Return the [x, y] coordinate for the center point of the cell that contains the specified text.  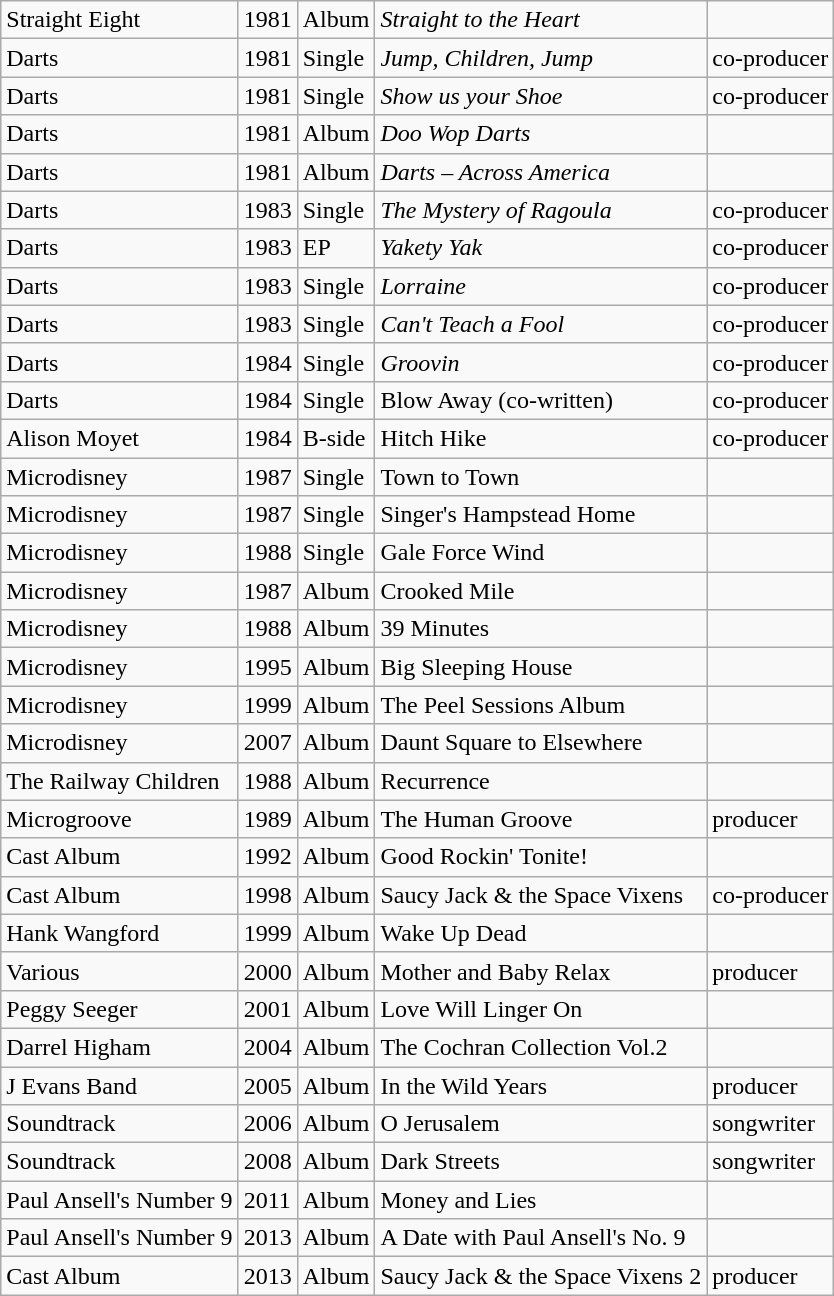
2001 [268, 1009]
Microgroove [120, 819]
2007 [268, 743]
Straight to the Heart [541, 20]
2008 [268, 1162]
Straight Eight [120, 20]
The Cochran Collection Vol.2 [541, 1047]
Darts – Across America [541, 172]
The Human Groove [541, 819]
1995 [268, 667]
1992 [268, 857]
2011 [268, 1200]
Love Will Linger On [541, 1009]
Blow Away (co-written) [541, 400]
Darrel Higham [120, 1047]
1998 [268, 895]
The Peel Sessions Album [541, 705]
Hitch Hike [541, 438]
Saucy Jack & the Space Vixens [541, 895]
Gale Force Wind [541, 553]
B-side [336, 438]
Saucy Jack & the Space Vixens 2 [541, 1276]
1989 [268, 819]
Hank Wangford [120, 933]
Can't Teach a Fool [541, 324]
2006 [268, 1124]
Wake Up Dead [541, 933]
The Mystery of Ragoula [541, 210]
Daunt Square to Elsewhere [541, 743]
O Jerusalem [541, 1124]
Show us your Shoe [541, 96]
Money and Lies [541, 1200]
Groovin [541, 362]
Town to Town [541, 477]
Mother and Baby Relax [541, 971]
Recurrence [541, 781]
Yakety Yak [541, 248]
Dark Streets [541, 1162]
Alison Moyet [120, 438]
2005 [268, 1085]
Big Sleeping House [541, 667]
Jump, Children, Jump [541, 58]
A Date with Paul Ansell's No. 9 [541, 1238]
In the Wild Years [541, 1085]
2004 [268, 1047]
Good Rockin' Tonite! [541, 857]
J Evans Band [120, 1085]
2000 [268, 971]
Doo Wop Darts [541, 134]
Lorraine [541, 286]
Various [120, 971]
39 Minutes [541, 629]
Peggy Seeger [120, 1009]
EP [336, 248]
Singer's Hampstead Home [541, 515]
The Railway Children [120, 781]
Crooked Mile [541, 591]
